Locate the cell with the specified text and output its (x, y) center coordinate. 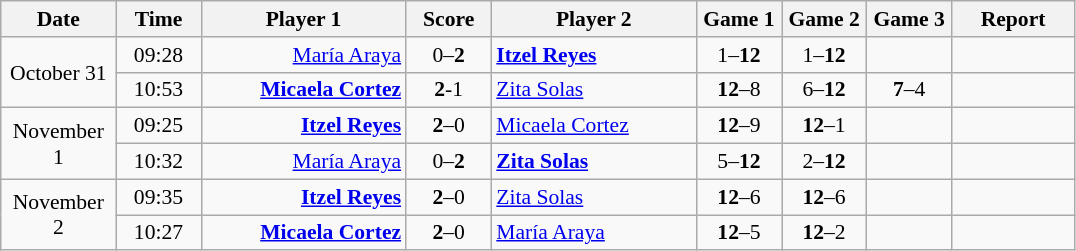
2–12 (824, 162)
09:28 (158, 55)
Game 1 (738, 19)
November 1 (58, 144)
Score (448, 19)
Date (58, 19)
5–12 (738, 162)
October 31 (58, 72)
7–4 (910, 90)
12–8 (738, 90)
Report (1014, 19)
Player 2 (594, 19)
Time (158, 19)
6–12 (824, 90)
12–2 (824, 233)
Game 3 (910, 19)
12–9 (738, 126)
2-1 (448, 90)
09:35 (158, 197)
November 2 (58, 214)
10:53 (158, 90)
10:27 (158, 233)
12–1 (824, 126)
Game 2 (824, 19)
12–5 (738, 233)
09:25 (158, 126)
10:32 (158, 162)
Player 1 (304, 19)
